Determine the (x, y) coordinate at the center of the cell enclosing the given text.  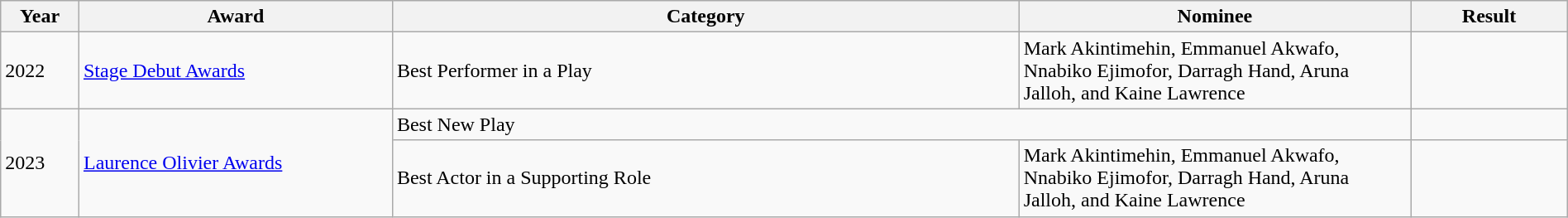
Best Performer in a Play (705, 70)
Year (40, 17)
Award (235, 17)
Laurence Olivier Awards (235, 162)
Category (705, 17)
Best Actor in a Supporting Role (705, 178)
2022 (40, 70)
2023 (40, 162)
Stage Debut Awards (235, 70)
Best New Play (901, 124)
Nominee (1215, 17)
Result (1489, 17)
